Locate the cell with the specified text and output its [x, y] center coordinate. 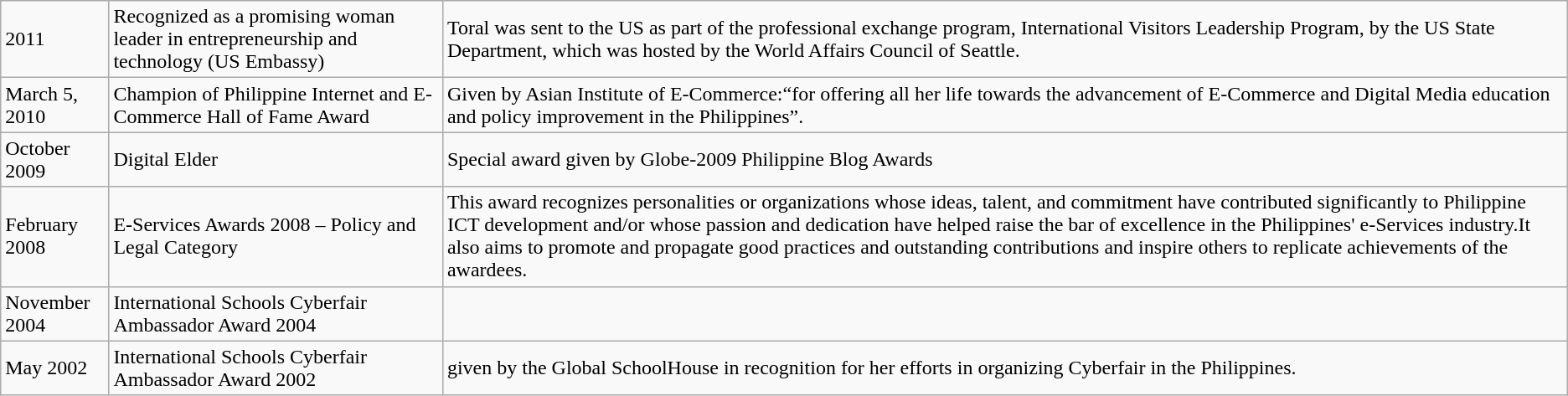
Special award given by Globe-2009 Philippine Blog Awards [1005, 159]
November 2004 [55, 313]
March 5, 2010 [55, 105]
May 2002 [55, 368]
Recognized as a promising woman leader in entrepreneurship and technology (US Embassy) [276, 39]
International Schools Cyberfair Ambassador Award 2004 [276, 313]
February 2008 [55, 236]
Champion of Philippine Internet and E-Commerce Hall of Fame Award [276, 105]
Digital Elder [276, 159]
given by the Global SchoolHouse in recognition for her efforts in organizing Cyberfair in the Philippines. [1005, 368]
International Schools Cyberfair Ambassador Award 2002 [276, 368]
October 2009 [55, 159]
2011 [55, 39]
E-Services Awards 2008 – Policy and Legal Category [276, 236]
